Determine the [x, y] coordinate at the center of the cell enclosing the given text.  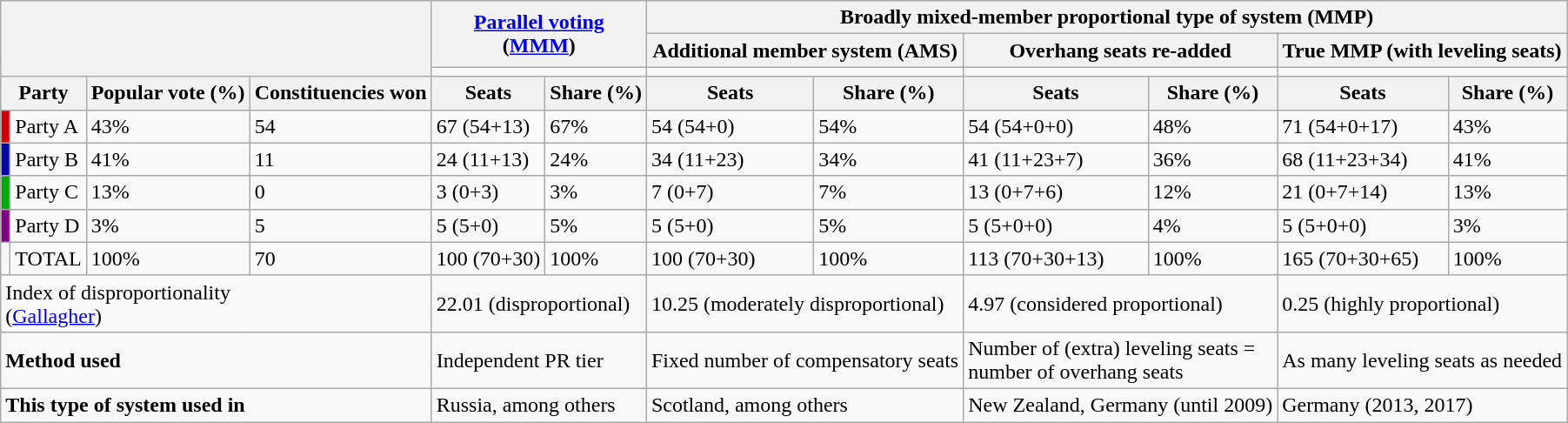
Popular vote (%) [168, 93]
Independent PR tier [539, 360]
4% [1212, 225]
Index of disproportionality(Gallagher) [216, 303]
TOTAL [49, 258]
Scotland, among others [804, 405]
165 (70+30+65) [1364, 258]
68 (11+23+34) [1364, 159]
24% [597, 159]
54 (54+0) [730, 126]
New Zealand, Germany (until 2009) [1120, 405]
Party A [49, 126]
Overhang seats re-added [1120, 50]
48% [1212, 126]
41 (11+23+7) [1056, 159]
34 (11+23) [730, 159]
54 [341, 126]
54 (54+0+0) [1056, 126]
0 [341, 192]
13 (0+7+6) [1056, 192]
Germany (2013, 2017) [1423, 405]
Number of (extra) leveling seats =number of overhang seats [1120, 360]
54% [889, 126]
Party D [49, 225]
Method used [216, 360]
113 (70+30+13) [1056, 258]
34% [889, 159]
67 (54+13) [489, 126]
Party [43, 93]
24 (11+13) [489, 159]
True MMP (with leveling seats) [1423, 50]
Party B [49, 159]
Constitu­encies won [341, 93]
36% [1212, 159]
12% [1212, 192]
0.25 (highly proportional) [1423, 303]
Russia, among others [539, 405]
Party C [49, 192]
10.25 (moderately disproportional) [804, 303]
3 (0+3) [489, 192]
As many leveling seats as needed [1423, 360]
70 [341, 258]
Additional member system (AMS) [804, 50]
7% [889, 192]
22.01 (disproportional) [539, 303]
7 (0+7) [730, 192]
This type of system used in [216, 405]
4.97 (considered proportional) [1120, 303]
21 (0+7+14) [1364, 192]
Broadly mixed-member proportional type of system (MMP) [1106, 17]
5 [341, 225]
Fixed number of compensatory seats [804, 360]
Parallel voting(MMM) [539, 34]
71 (54+0+17) [1364, 126]
67% [597, 126]
11 [341, 159]
